Identify which cell holds the provided text, then report its [x, y] central coordinate. 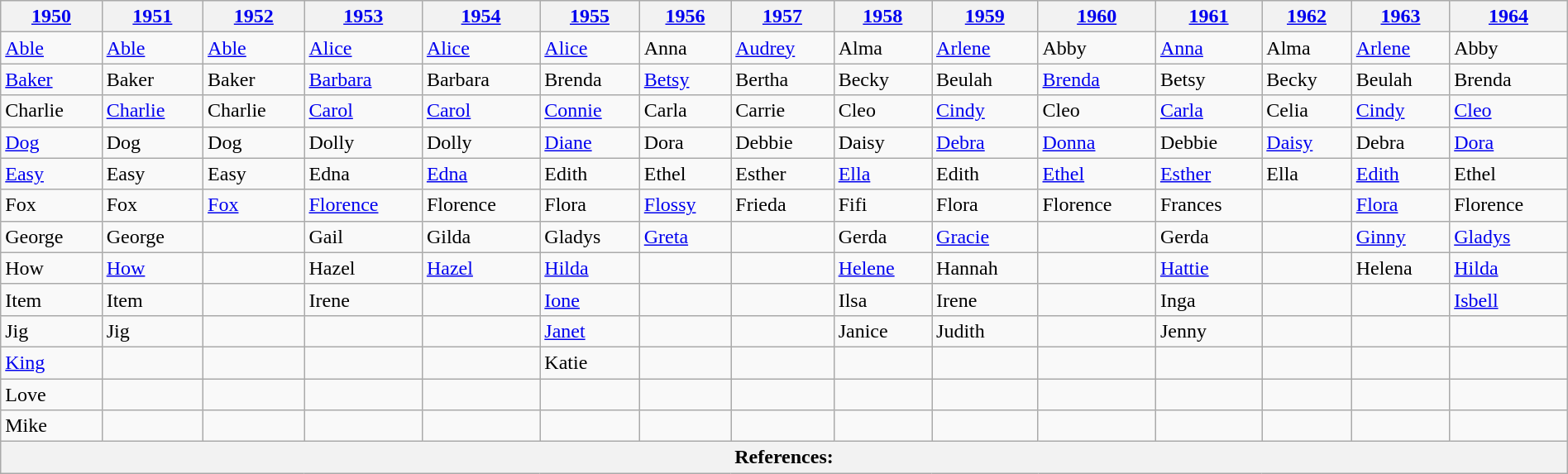
1957 [782, 17]
Gracie [985, 237]
King [51, 362]
1964 [1508, 17]
Fifi [882, 205]
Flossy [685, 205]
Jenny [1208, 331]
1955 [590, 17]
1951 [152, 17]
Audrey [782, 48]
Carrie [782, 111]
1950 [51, 17]
1956 [685, 17]
Katie [590, 362]
Hannah [985, 268]
Ginny [1400, 237]
Celia [1307, 111]
Janice [882, 331]
1953 [363, 17]
Frieda [782, 205]
1952 [254, 17]
Isbell [1508, 299]
Ilsa [882, 299]
1954 [480, 17]
Inga [1208, 299]
1958 [882, 17]
References: [784, 457]
1960 [1097, 17]
Judith [985, 331]
Connie [590, 111]
1963 [1400, 17]
Ione [590, 299]
Helene [882, 268]
Gilda [480, 237]
Hattie [1208, 268]
1962 [1307, 17]
Janet [590, 331]
Helena [1400, 268]
Gail [363, 237]
Greta [685, 237]
Love [51, 395]
Diane [590, 142]
Frances [1208, 205]
Donna [1097, 142]
1961 [1208, 17]
Mike [51, 426]
1959 [985, 17]
Bertha [782, 79]
